Return the [X, Y] coordinate for the center point of the cell that contains the specified text.  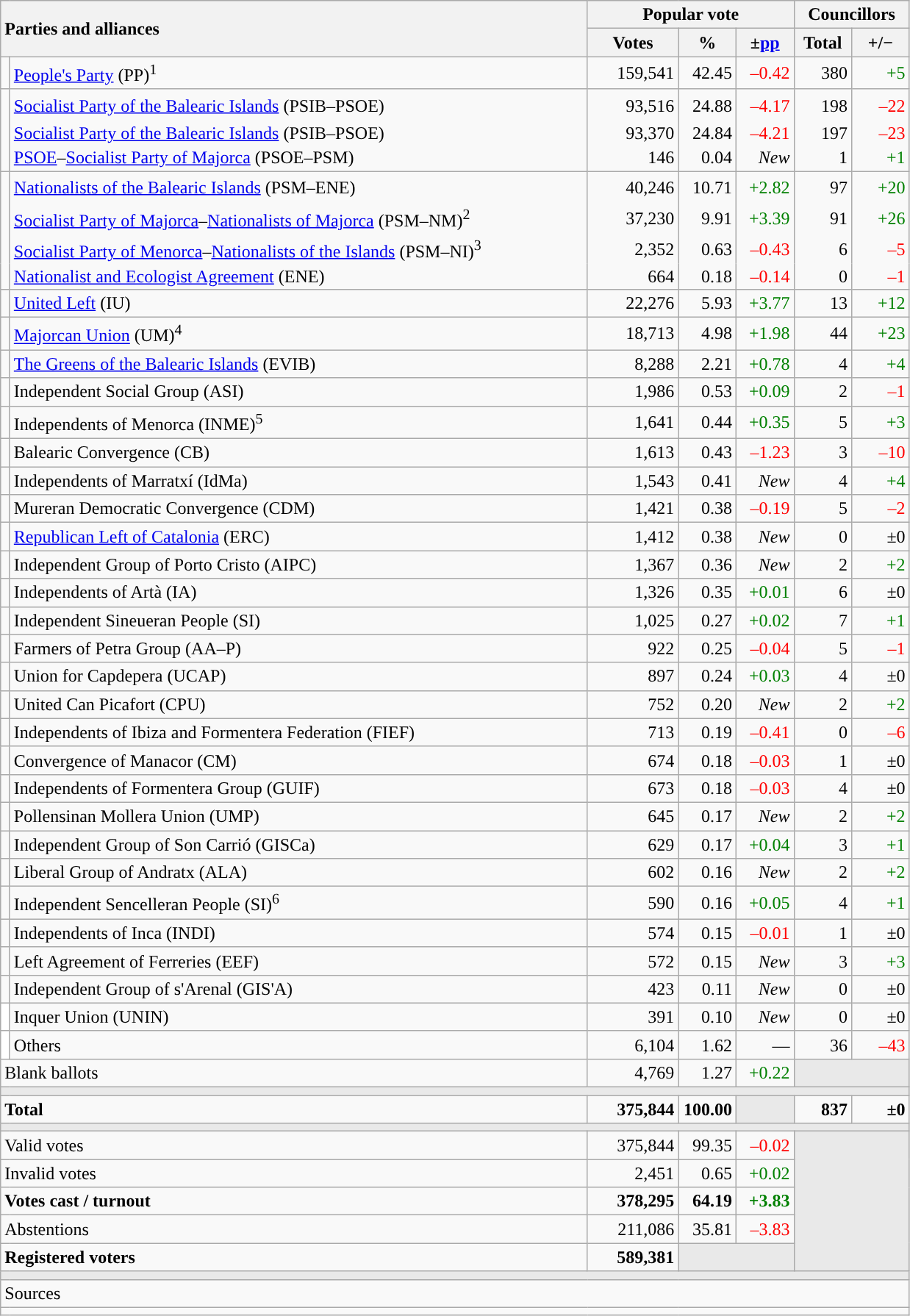
97 [823, 187]
+3.83 [764, 1201]
Popular vote [691, 15]
+2.82 [764, 187]
–0.14 [764, 276]
0.53 [707, 392]
+3.77 [764, 303]
Others [298, 1045]
1,326 [633, 593]
Balearic Convergence (CB) [298, 453]
Invalid votes [294, 1173]
1,367 [633, 565]
United Left (IU) [298, 303]
Blank ballots [294, 1073]
Councillors [851, 15]
Registered voters [294, 1257]
–0.41 [764, 732]
Independent Group of s'Arenal (GIS'A) [298, 989]
–22 [881, 104]
1.62 [707, 1045]
— [764, 1045]
–5 [881, 248]
Sources [455, 1293]
% [707, 43]
United Can Picafort (CPU) [298, 704]
Republican Left of Catalonia (ERC) [298, 537]
Majorcan Union (UM)4 [298, 334]
+3.39 [764, 218]
0.65 [707, 1173]
0.19 [707, 732]
Abstentions [294, 1229]
+0.35 [764, 422]
572 [633, 961]
–0.01 [764, 933]
Socialist Party of Menorca–Nationalists of the Islands (PSM–NI)3 [298, 248]
Independent Sencelleran People (SI)6 [298, 903]
–4.17 [764, 104]
22,276 [633, 303]
–6 [881, 732]
+/− [881, 43]
+23 [881, 334]
1,986 [633, 392]
1,613 [633, 453]
590 [633, 903]
0.35 [707, 593]
–1.23 [764, 453]
380 [823, 74]
Left Agreement of Ferreries (EEF) [298, 961]
752 [633, 704]
1.27 [707, 1073]
159,541 [633, 74]
+5 [881, 74]
0.43 [707, 453]
–0.04 [764, 648]
1,543 [633, 481]
+12 [881, 303]
Independents of Ibiza and Formentera Federation (FIEF) [298, 732]
897 [633, 676]
0.10 [707, 1017]
–0.19 [764, 509]
423 [633, 989]
+26 [881, 218]
Independents of Inca (INDI) [298, 933]
13 [823, 303]
Votes [633, 43]
–3.83 [764, 1229]
4.98 [707, 334]
93,516 [633, 104]
0.41 [707, 481]
Independents of Marratxí (IdMa) [298, 481]
197 [823, 134]
1,412 [633, 537]
Nationalists of the Balearic Islands (PSM–ENE) [298, 187]
18,713 [633, 334]
198 [823, 104]
100.00 [707, 1109]
1,421 [633, 509]
–0.42 [764, 74]
378,295 [633, 1201]
PSOE–Socialist Party of Majorca (PSOE–PSM) [298, 158]
2,352 [633, 248]
24.84 [707, 134]
391 [633, 1017]
0.11 [707, 989]
2.21 [707, 364]
Union for Capdepera (UCAP) [298, 676]
Independent Group of Porto Cristo (AIPC) [298, 565]
674 [633, 760]
0.20 [707, 704]
–43 [881, 1045]
Liberal Group of Andratx (ALA) [298, 873]
589,381 [633, 1257]
629 [633, 845]
Votes cast / turnout [294, 1201]
673 [633, 788]
35.81 [707, 1229]
+0.04 [764, 845]
1,025 [633, 621]
10.71 [707, 187]
Parties and alliances [294, 29]
9.91 [707, 218]
The Greens of the Balearic Islands (EVIB) [298, 364]
1,641 [633, 422]
–0.02 [764, 1145]
Independent Group of Son Carrió (GISCa) [298, 845]
+0.01 [764, 593]
Independent Sineueran People (SI) [298, 621]
+0.22 [764, 1073]
Valid votes [294, 1145]
99.35 [707, 1145]
Mureran Democratic Convergence (CDM) [298, 509]
664 [633, 276]
0.25 [707, 648]
5.93 [707, 303]
Nationalist and Ecologist Agreement (ENE) [298, 276]
–2 [881, 509]
–23 [881, 134]
+20 [881, 187]
7 [823, 621]
0.63 [707, 248]
91 [823, 218]
93,370 [633, 134]
4,769 [633, 1073]
0.27 [707, 621]
0.24 [707, 676]
0.36 [707, 565]
40,246 [633, 187]
Inquer Union (UNIN) [298, 1017]
+0.78 [764, 364]
Pollensinan Mollera Union (UMP) [298, 816]
922 [633, 648]
Independent Social Group (ASI) [298, 392]
8,288 [633, 364]
Independents of Artà (IA) [298, 593]
+0.09 [764, 392]
+0.05 [764, 903]
146 [633, 158]
6,104 [633, 1045]
64.19 [707, 1201]
211,086 [633, 1229]
+0.03 [764, 676]
574 [633, 933]
People's Party (PP)1 [298, 74]
837 [823, 1109]
+1.98 [764, 334]
Independents of Menorca (INME)5 [298, 422]
602 [633, 873]
24.88 [707, 104]
–10 [881, 453]
2,451 [633, 1173]
0.44 [707, 422]
37,230 [633, 218]
Socialist Party of Majorca–Nationalists of Majorca (PSM–NM)2 [298, 218]
–0.43 [764, 248]
±pp [764, 43]
–4.21 [764, 134]
Farmers of Petra Group (AA–P) [298, 648]
Independents of Formentera Group (GUIF) [298, 788]
645 [633, 816]
42.45 [707, 74]
44 [823, 334]
713 [633, 732]
36 [823, 1045]
Convergence of Manacor (CM) [298, 760]
0.04 [707, 158]
